Find where the given text appears and provide that cell's center as (x, y) coordinate. 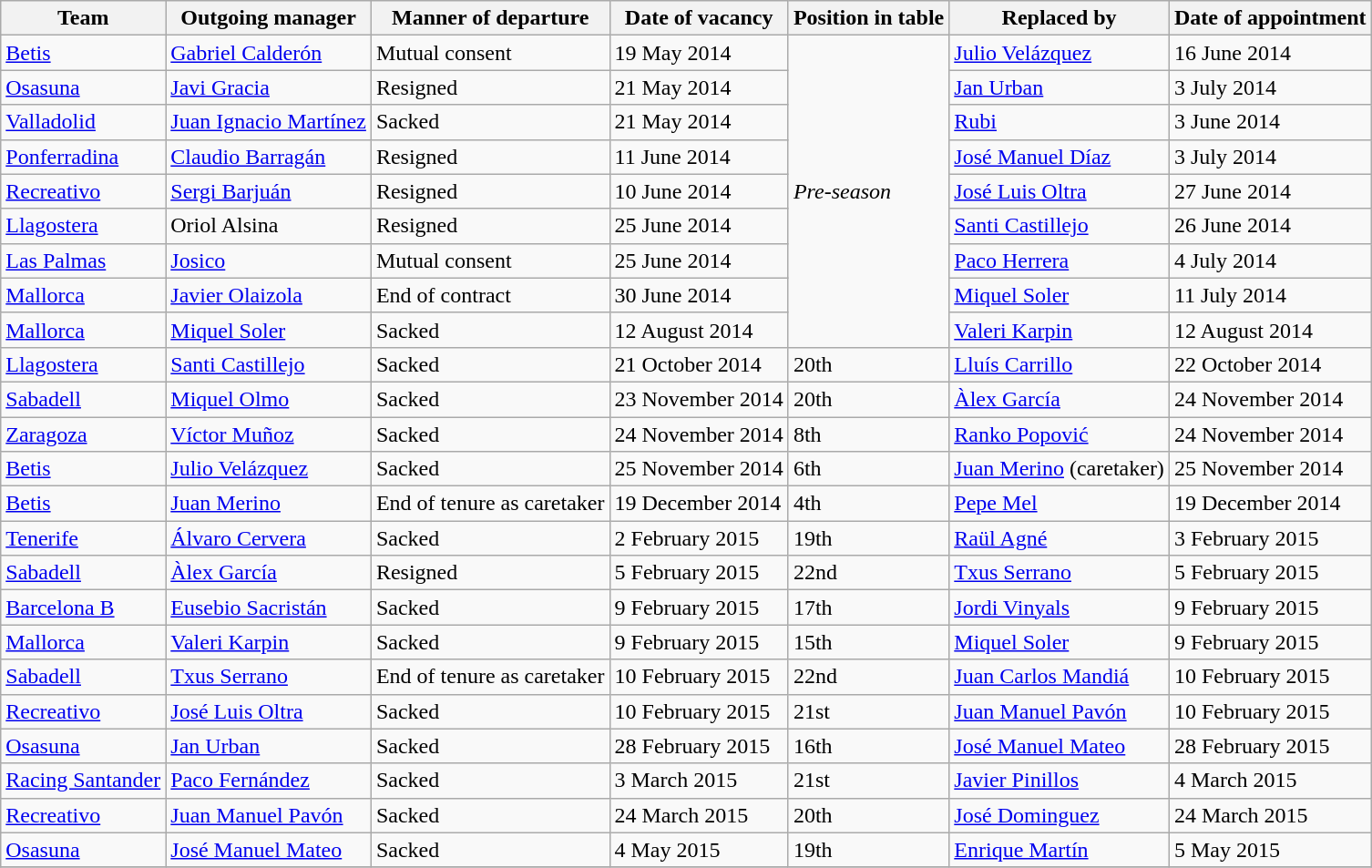
Eusebio Sacristán (269, 608)
Ranko Popović (1060, 434)
Paco Fernández (269, 781)
Date of vacancy (699, 18)
10 June 2014 (699, 191)
Zaragoza (84, 434)
6th (868, 469)
Álvaro Cervera (269, 538)
11 June 2014 (699, 157)
3 February 2015 (1270, 538)
5 May 2015 (1270, 850)
22 October 2014 (1270, 364)
End of contract (490, 295)
16th (868, 746)
Position in table (868, 18)
26 June 2014 (1270, 226)
Outgoing manager (269, 18)
2 February 2015 (699, 538)
Paco Herrera (1060, 260)
Manner of departure (490, 18)
Ponferradina (84, 157)
Pepe Mel (1060, 504)
Víctor Muñoz (269, 434)
21 October 2014 (699, 364)
Barcelona B (84, 608)
8th (868, 434)
Juan Merino (caretaker) (1060, 469)
Tenerife (84, 538)
3 June 2014 (1270, 122)
4 July 2014 (1270, 260)
3 March 2015 (699, 781)
17th (868, 608)
11 July 2014 (1270, 295)
Team (84, 18)
Josico (269, 260)
Valladolid (84, 122)
Juan Carlos Mandiá (1060, 677)
15th (868, 642)
Juan Ignacio Martínez (269, 122)
Javier Olaizola (269, 295)
Gabriel Calderón (269, 53)
Rubi (1060, 122)
José Dominguez (1060, 815)
Enrique Martín (1060, 850)
Sergi Barjuán (269, 191)
4 March 2015 (1270, 781)
Javier Pinillos (1060, 781)
19 May 2014 (699, 53)
16 June 2014 (1270, 53)
Date of appointment (1270, 18)
Las Palmas (84, 260)
23 November 2014 (699, 399)
Racing Santander (84, 781)
José Manuel Díaz (1060, 157)
Raül Agné (1060, 538)
30 June 2014 (699, 295)
4 May 2015 (699, 850)
Replaced by (1060, 18)
Lluís Carrillo (1060, 364)
4th (868, 504)
Javi Gracia (269, 87)
Miquel Olmo (269, 399)
Pre-season (868, 191)
Claudio Barragán (269, 157)
Jordi Vinyals (1060, 608)
Oriol Alsina (269, 226)
Juan Merino (269, 504)
27 June 2014 (1270, 191)
